Extract the (X, Y) coordinate from the center of the cell holding the provided text.  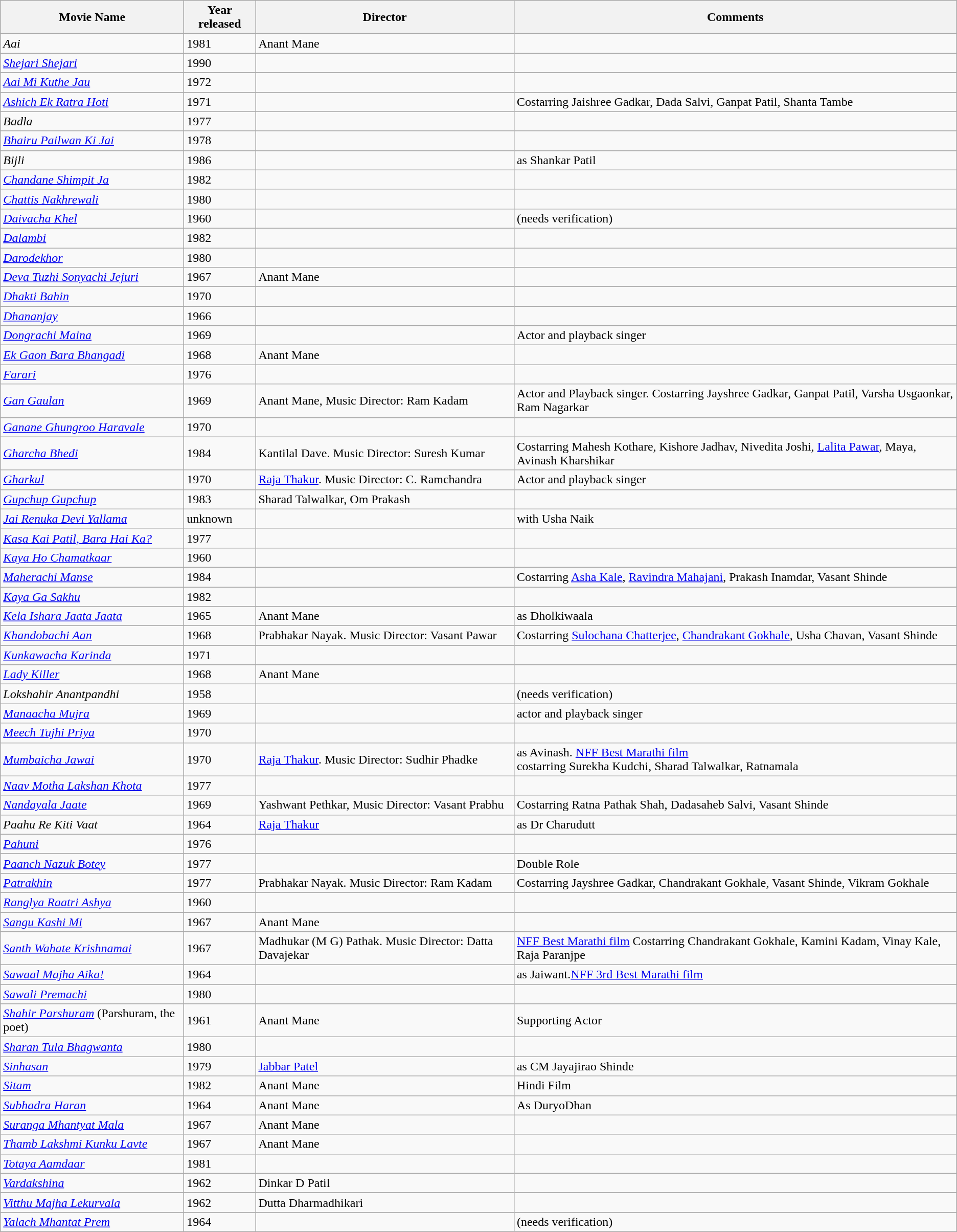
Kaya Ho Chamatkaar (92, 557)
as Dholkiwaala (735, 616)
Costarring Ratna Pathak Shah, Dadasaheb Salvi, Vasant Shinde (735, 805)
1966 (220, 316)
Lady Killer (92, 675)
Dongrachi Maina (92, 335)
Sangu Kashi Mi (92, 922)
Bijli (92, 160)
Shahir Parshuram (Parshuram, the poet) (92, 1021)
Yalach Mhantat Prem (92, 1222)
as CM Jayajirao Shinde (735, 1066)
as Dr Charudutt (735, 824)
Dalambi (92, 238)
Madhukar (M G) Pathak. Music Director: Datta Davajekar (385, 948)
Costarring Jayshree Gadkar, Chandrakant Gokhale, Vasant Shinde, Vikram Gokhale (735, 883)
Costarring Mahesh Kothare, Kishore Jadhav, Nivedita Joshi, Lalita Pawar, Maya, Avinash Kharshikar (735, 453)
Gan Gaulan (92, 401)
Kaya Ga Sakhu (92, 597)
Manaacha Mujra (92, 713)
Farari (92, 374)
Khandobachi Aan (92, 636)
Jabbar Patel (385, 1066)
Comments (735, 17)
Ashich Ek Ratra Hoti (92, 102)
Aai Mi Kuthe Jau (92, 82)
Paahu Re Kiti Vaat (92, 824)
Mumbaicha Jawai (92, 759)
Deva Tuzhi Sonyachi Jejuri (92, 277)
Lokshahir Anantpandhi (92, 694)
Suranga Mhantyat Mala (92, 1125)
Ranglya Raatri Ashya (92, 902)
Movie Name (92, 17)
Dutta Dharmadhikari (385, 1202)
as Avinash. NFF Best Marathi filmcostarring Surekha Kudchi, Sharad Talwalkar, Ratnamala (735, 759)
Paanch Nazuk Botey (92, 863)
Subhadra Haran (92, 1105)
1978 (220, 141)
Meech Tujhi Priya (92, 733)
Year released (220, 17)
Raja Thakur (385, 824)
Double Role (735, 863)
1961 (220, 1021)
Costarring Jaishree Gadkar, Dada Salvi, Ganpat Patil, Shanta Tambe (735, 102)
unknown (220, 519)
Bhairu Pailwan Ki Jai (92, 141)
Kasa Kai Patil, Bara Hai Ka? (92, 538)
Jai Renuka Devi Yallama (92, 519)
Vardakshina (92, 1183)
Kunkawacha Karinda (92, 655)
Director (385, 17)
1990 (220, 63)
Supporting Actor (735, 1021)
Totaya Aamdaar (92, 1163)
Thamb Lakshmi Kunku Lavte (92, 1144)
1958 (220, 694)
Dhakti Bahin (92, 297)
NFF Best Marathi film Costarring Chandrakant Gokhale, Kamini Kadam, Vinay Kale, Raja Paranjpe (735, 948)
Shejari Shejari (92, 63)
Gupchup Gupchup (92, 499)
Patrakhin (92, 883)
with Usha Naik (735, 519)
Chattis Nakhrewali (92, 199)
Raja Thakur. Music Director: Sudhir Phadke (385, 759)
Sawaal Majha Aika! (92, 975)
1986 (220, 160)
Ek Gaon Bara Bhangadi (92, 355)
Darodekhor (92, 257)
Kantilal Dave. Music Director: Suresh Kumar (385, 453)
Yashwant Pethkar, Music Director: Vasant Prabhu (385, 805)
Pahuni (92, 844)
Chandane Shimpit Ja (92, 180)
Sinhasan (92, 1066)
Nandayala Jaate (92, 805)
Gharcha Bhedi (92, 453)
Sitam (92, 1086)
1983 (220, 499)
1965 (220, 616)
Vitthu Majha Lekurvala (92, 1202)
actor and playback singer (735, 713)
Costarring Sulochana Chatterjee, Chandrakant Gokhale, Usha Chavan, Vasant Shinde (735, 636)
Sawali Premachi (92, 994)
Dhananjay (92, 316)
Dinkar D Patil (385, 1183)
1972 (220, 82)
Prabhakar Nayak. Music Director: Vasant Pawar (385, 636)
Kela Ishara Jaata Jaata (92, 616)
Raja Thakur. Music Director: C. Ramchandra (385, 480)
Actor and Playback singer. Costarring Jayshree Gadkar, Ganpat Patil, Varsha Usgaonkar, Ram Nagarkar (735, 401)
As DuryoDhan (735, 1105)
Sharan Tula Bhagwanta (92, 1047)
Ganane Ghungroo Haravale (92, 427)
Santh Wahate Krishnamai (92, 948)
as Shankar Patil (735, 160)
Daivacha Khel (92, 218)
Maherachi Manse (92, 577)
Hindi Film (735, 1086)
Aai (92, 43)
1979 (220, 1066)
Badla (92, 121)
Prabhakar Nayak. Music Director: Ram Kadam (385, 883)
Anant Mane, Music Director: Ram Kadam (385, 401)
Naav Motha Lakshan Khota (92, 786)
as Jaiwant.NFF 3rd Best Marathi film (735, 975)
Sharad Talwalkar, Om Prakash (385, 499)
Gharkul (92, 480)
Costarring Asha Kale, Ravindra Mahajani, Prakash Inamdar, Vasant Shinde (735, 577)
